Scan for the cell matching the given text and deliver its [X, Y] coordinate at center. 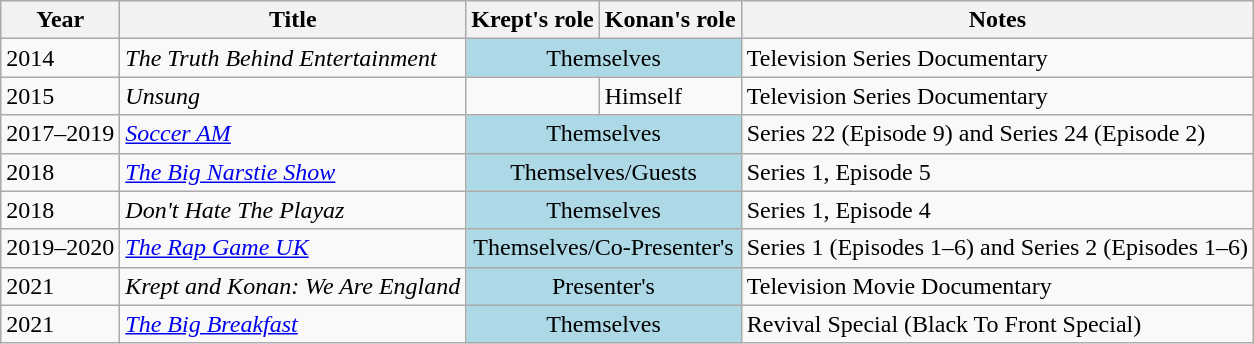
Notes [997, 20]
Konan's role [670, 20]
Series 1, Episode 4 [997, 210]
Krept's role [533, 20]
Soccer AM [293, 134]
2015 [60, 96]
2017–2019 [60, 134]
Himself [670, 96]
Year [60, 20]
Television Movie Documentary [997, 286]
Themselves/Guests [604, 172]
2019–2020 [60, 248]
The Rap Game UK [293, 248]
Don't Hate The Playaz [293, 210]
Revival Special (Black To Front Special) [997, 324]
2014 [60, 58]
The Big Narstie Show [293, 172]
Krept and Konan: We Are England [293, 286]
Themselves/Co-Presenter's [604, 248]
Title [293, 20]
Unsung [293, 96]
The Truth Behind Entertainment [293, 58]
Series 1 (Episodes 1–6) and Series 2 (Episodes 1–6) [997, 248]
Series 1, Episode 5 [997, 172]
Presenter's [604, 286]
The Big Breakfast [293, 324]
Series 22 (Episode 9) and Series 24 (Episode 2) [997, 134]
